For the text-containing cell, return its midpoint in (X, Y) coordinate format. 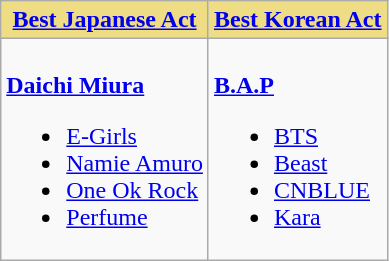
Best Japanese Act (105, 20)
Daichi MiuraE-GirlsNamie AmuroOne Ok RockPerfume (105, 150)
Best Korean Act (298, 20)
B.A.PBTSBeastCNBLUEKara (298, 150)
